Return the (X, Y) coordinate for the center point of the cell that contains the specified text.  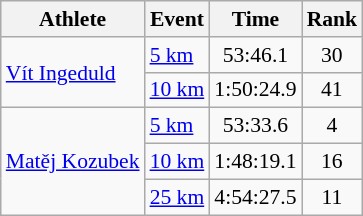
Matěj Kozubek (73, 162)
1:48:19.1 (255, 162)
41 (332, 90)
16 (332, 162)
Athlete (73, 19)
4:54:27.5 (255, 197)
25 km (178, 197)
Event (178, 19)
Time (255, 19)
53:33.6 (255, 126)
Vít Ingeduld (73, 72)
4 (332, 126)
1:50:24.9 (255, 90)
Rank (332, 19)
11 (332, 197)
53:46.1 (255, 55)
30 (332, 55)
